Extract the (x, y) coordinate from the center of the cell holding the provided text.  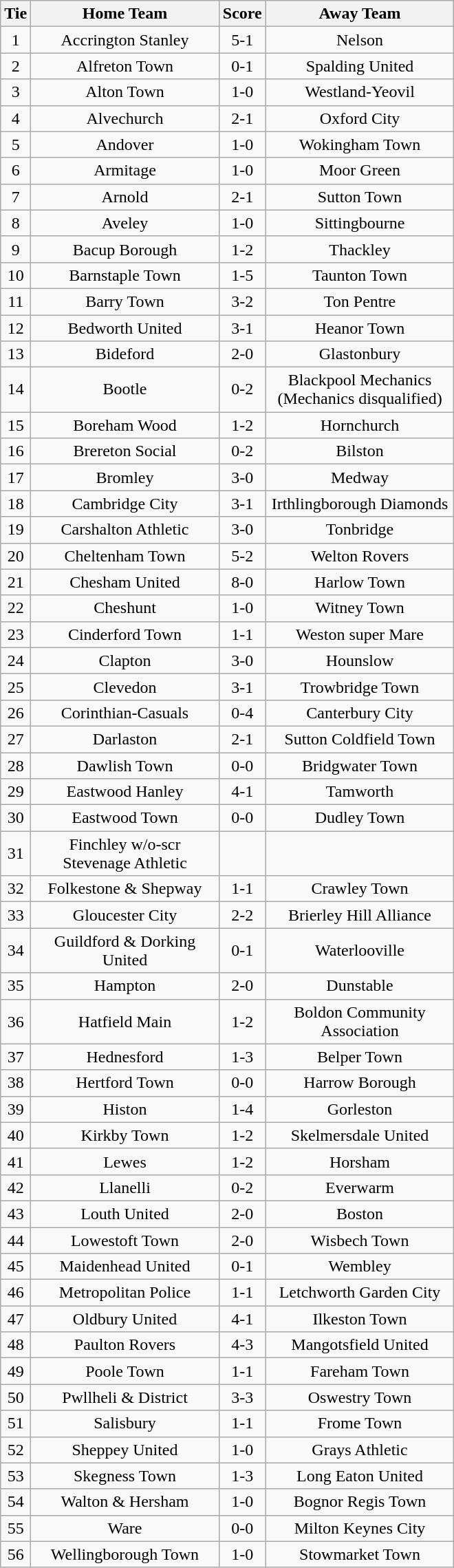
40 (16, 1135)
Dunstable (360, 986)
15 (16, 425)
Poole Town (125, 1371)
2 (16, 66)
Medway (360, 477)
Cinderford Town (125, 634)
Wellingborough Town (125, 1554)
43 (16, 1214)
Armitage (125, 171)
Horsham (360, 1161)
5-2 (242, 556)
Sutton Coldfield Town (360, 739)
Taunton Town (360, 275)
23 (16, 634)
Bridgwater Town (360, 766)
42 (16, 1188)
Hornchurch (360, 425)
31 (16, 853)
11 (16, 301)
10 (16, 275)
20 (16, 556)
53 (16, 1476)
Eastwood Town (125, 818)
Carshalton Athletic (125, 530)
Kirkby Town (125, 1135)
16 (16, 451)
Spalding United (360, 66)
Gorleston (360, 1109)
50 (16, 1397)
Thackley (360, 249)
Long Eaton United (360, 1476)
Wokingham Town (360, 144)
Boldon Community Association (360, 1021)
Clevedon (125, 687)
28 (16, 766)
Sittingbourne (360, 223)
1-5 (242, 275)
Away Team (360, 14)
Westland-Yeovil (360, 92)
Waterlooville (360, 951)
56 (16, 1554)
Hounslow (360, 661)
Finchley w/o-scr Stevenage Athletic (125, 853)
Ware (125, 1528)
6 (16, 171)
Witney Town (360, 608)
Guildford & Dorking United (125, 951)
Bootle (125, 389)
13 (16, 354)
Metropolitan Police (125, 1293)
Bideford (125, 354)
Folkestone & Shepway (125, 889)
Alfreton Town (125, 66)
Brierley Hill Alliance (360, 915)
Blackpool Mechanics (Mechanics disqualified) (360, 389)
Pwllheli & District (125, 1397)
55 (16, 1528)
Tie (16, 14)
Barry Town (125, 301)
Bedworth United (125, 328)
Bromley (125, 477)
Skelmersdale United (360, 1135)
29 (16, 792)
Andover (125, 144)
Corinthian-Casuals (125, 713)
Glastonbury (360, 354)
18 (16, 504)
Fareham Town (360, 1371)
Hampton (125, 986)
Mangotsfield United (360, 1345)
Alvechurch (125, 118)
Trowbridge Town (360, 687)
Maidenhead United (125, 1267)
Home Team (125, 14)
Stowmarket Town (360, 1554)
Eastwood Hanley (125, 792)
Salisbury (125, 1424)
1-4 (242, 1109)
Hednesford (125, 1057)
5-1 (242, 40)
45 (16, 1267)
Bognor Regis Town (360, 1502)
Harlow Town (360, 582)
Weston super Mare (360, 634)
22 (16, 608)
3-3 (242, 1397)
Boston (360, 1214)
Irthlingborough Diamonds (360, 504)
8-0 (242, 582)
26 (16, 713)
Harrow Borough (360, 1083)
Grays Athletic (360, 1450)
Cheltenham Town (125, 556)
33 (16, 915)
Ton Pentre (360, 301)
3-2 (242, 301)
34 (16, 951)
Cambridge City (125, 504)
4-3 (242, 1345)
Alton Town (125, 92)
35 (16, 986)
36 (16, 1021)
Tonbridge (360, 530)
Sheppey United (125, 1450)
Oxford City (360, 118)
Crawley Town (360, 889)
5 (16, 144)
Letchworth Garden City (360, 1293)
Nelson (360, 40)
12 (16, 328)
Sutton Town (360, 197)
Wisbech Town (360, 1241)
47 (16, 1319)
Tamworth (360, 792)
4 (16, 118)
3 (16, 92)
Boreham Wood (125, 425)
Belper Town (360, 1057)
Histon (125, 1109)
Hertford Town (125, 1083)
2-2 (242, 915)
Darlaston (125, 739)
41 (16, 1161)
14 (16, 389)
0-4 (242, 713)
Dudley Town (360, 818)
8 (16, 223)
Oswestry Town (360, 1397)
Heanor Town (360, 328)
Brereton Social (125, 451)
1 (16, 40)
Cheshunt (125, 608)
Dawlish Town (125, 766)
39 (16, 1109)
Gloucester City (125, 915)
38 (16, 1083)
Score (242, 14)
21 (16, 582)
Skegness Town (125, 1476)
Wembley (360, 1267)
30 (16, 818)
17 (16, 477)
Welton Rovers (360, 556)
Lewes (125, 1161)
Bilston (360, 451)
9 (16, 249)
44 (16, 1241)
Chesham United (125, 582)
Lowestoft Town (125, 1241)
Everwarm (360, 1188)
Paulton Rovers (125, 1345)
Louth United (125, 1214)
54 (16, 1502)
19 (16, 530)
Arnold (125, 197)
24 (16, 661)
27 (16, 739)
Ilkeston Town (360, 1319)
Barnstaple Town (125, 275)
37 (16, 1057)
Walton & Hersham (125, 1502)
51 (16, 1424)
Hatfield Main (125, 1021)
Canterbury City (360, 713)
Milton Keynes City (360, 1528)
Moor Green (360, 171)
Accrington Stanley (125, 40)
Aveley (125, 223)
46 (16, 1293)
Clapton (125, 661)
49 (16, 1371)
25 (16, 687)
7 (16, 197)
52 (16, 1450)
Oldbury United (125, 1319)
Bacup Borough (125, 249)
Llanelli (125, 1188)
48 (16, 1345)
Frome Town (360, 1424)
32 (16, 889)
